Determine the [X, Y] coordinate at the center of the cell enclosing the given text.  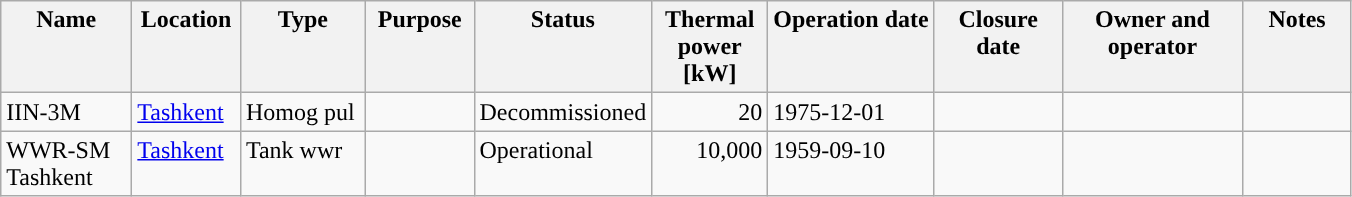
WWR-SM Tashkent [66, 164]
Closure date [998, 47]
1959-09-10 [851, 164]
Name [66, 47]
1975-12-01 [851, 112]
Owner and operator [1152, 47]
Status [563, 47]
10,000 [710, 164]
Homog pul [302, 112]
Purpose [420, 47]
Tank wwr [302, 164]
Notes [1298, 47]
Thermal power [kW] [710, 47]
Operation date [851, 47]
Location [186, 47]
20 [710, 112]
IIN-3M [66, 112]
Operational [563, 164]
Decommissioned [563, 112]
Type [302, 47]
